Return (x, y) of the center of cell containing provided text 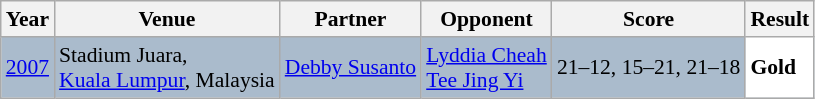
Debby Susanto (350, 68)
21–12, 15–21, 21–18 (649, 68)
Opponent (486, 19)
Lyddia Cheah Tee Jing Yi (486, 68)
Result (780, 19)
Score (649, 19)
Gold (780, 68)
Venue (167, 19)
Partner (350, 19)
Stadium Juara,Kuala Lumpur, Malaysia (167, 68)
Year (28, 19)
2007 (28, 68)
